Identify which cell holds the provided text, then report its [X, Y] central coordinate. 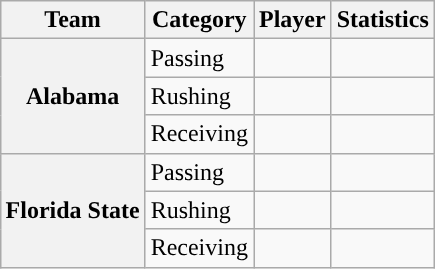
Alabama [72, 96]
Team [72, 20]
Player [293, 20]
Statistics [382, 20]
Category [199, 20]
Florida State [72, 210]
